Return [x, y] of the center of cell containing provided text 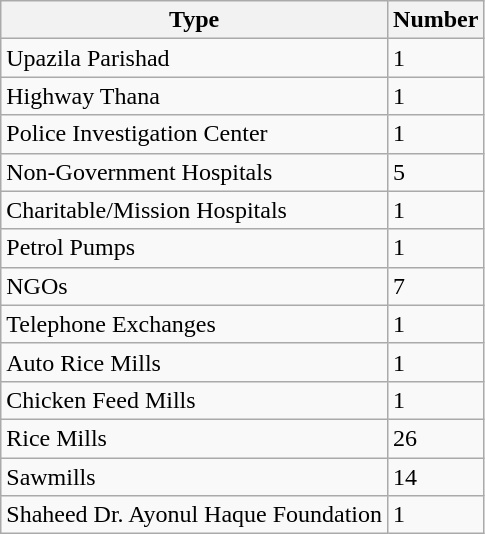
Sawmills [194, 477]
Rice Mills [194, 438]
Type [194, 20]
7 [436, 286]
Number [436, 20]
Chicken Feed Mills [194, 400]
Upazila Parishad [194, 58]
26 [436, 438]
Highway Thana [194, 96]
14 [436, 477]
5 [436, 172]
Auto Rice Mills [194, 362]
Non-Government Hospitals [194, 172]
Charitable/Mission Hospitals [194, 210]
Police Investigation Center [194, 134]
Telephone Exchanges [194, 324]
Shaheed Dr. Ayonul Haque Foundation [194, 515]
NGOs [194, 286]
Petrol Pumps [194, 248]
